Capture the cell that displays the provided text and extract its [x, y] central coordinate. 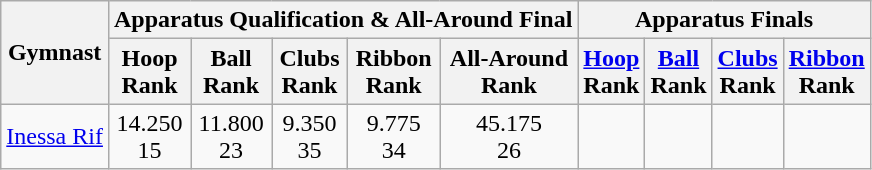
All-AroundRank [509, 72]
Inessa Rif [55, 136]
Gymnast [55, 52]
Apparatus Qualification & All-Around Final [342, 20]
Apparatus Finals [724, 20]
9.35035 [310, 136]
9.77534 [394, 136]
11.80023 [232, 136]
14.25015 [149, 136]
45.17526 [509, 136]
